Locate the cell with the specified text and output its (X, Y) center coordinate. 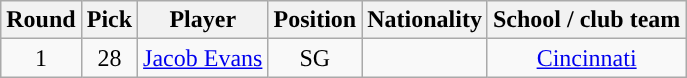
Jacob Evans (203, 58)
28 (109, 58)
Round (41, 20)
SG (315, 58)
Nationality (425, 20)
1 (41, 58)
Cincinnati (586, 58)
Pick (109, 20)
Player (203, 20)
Position (315, 20)
School / club team (586, 20)
